Capture the cell that displays the provided text and extract its (X, Y) central coordinate. 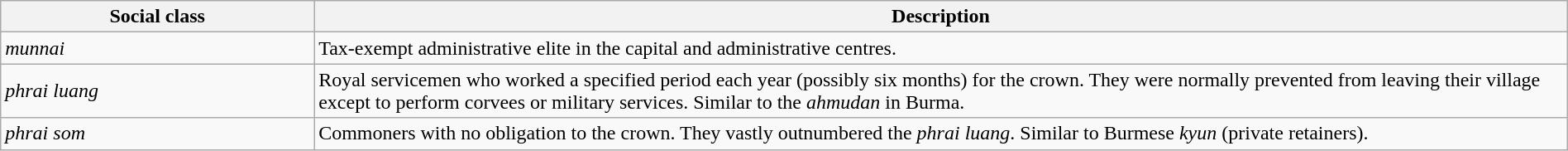
Tax-exempt administrative elite in the capital and administrative centres. (941, 48)
phrai som (157, 134)
Description (941, 17)
Commoners with no obligation to the crown. They vastly outnumbered the phrai luang. Similar to Burmese kyun (private retainers). (941, 134)
phrai luang (157, 91)
munnai (157, 48)
Social class (157, 17)
